From the cell containing the given text, extract its center point as [x, y] coordinate. 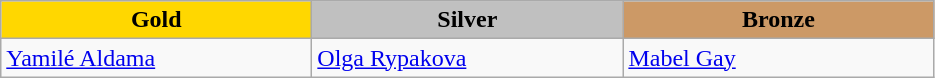
Gold [156, 20]
Olga Rypakova [468, 58]
Yamilé Aldama [156, 58]
Mabel Gay [778, 58]
Bronze [778, 20]
Silver [468, 20]
